Find where the given text appears and provide that cell's center as (X, Y) coordinate. 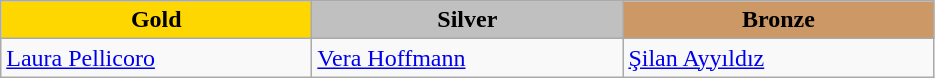
Şilan Ayyıldız (778, 58)
Bronze (778, 20)
Silver (468, 20)
Gold (156, 20)
Laura Pellicoro (156, 58)
Vera Hoffmann (468, 58)
